Determine the (x, y) coordinate at the center of the cell enclosing the given text.  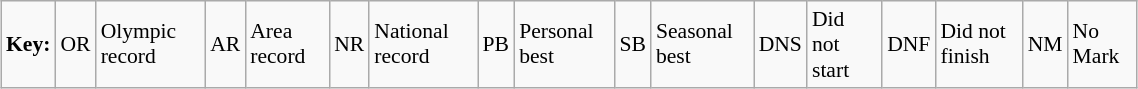
AR (225, 44)
SB (632, 44)
Did not start (844, 44)
NR (349, 44)
Olympic record (151, 44)
DNF (908, 44)
Key: (28, 44)
NM (1046, 44)
National record (423, 44)
PB (496, 44)
DNS (780, 44)
No Mark (1102, 44)
OR (75, 44)
Did not finish (978, 44)
Personal best (564, 44)
Seasonal best (702, 44)
Area record (287, 44)
